Provide the (X, Y) coordinate of the cell's center where the given text is located.  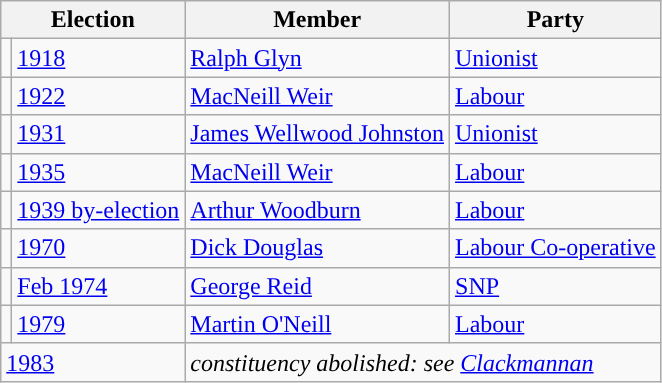
1931 (98, 134)
1918 (98, 58)
Election (93, 20)
Labour Co-operative (556, 248)
1979 (98, 324)
Party (556, 20)
Ralph Glyn (318, 58)
Arthur Woodburn (318, 210)
Martin O'Neill (318, 324)
George Reid (318, 286)
1935 (98, 172)
1983 (93, 362)
constituency abolished: see Clackmannan (423, 362)
1939 by-election (98, 210)
Member (318, 20)
SNP (556, 286)
Dick Douglas (318, 248)
1970 (98, 248)
James Wellwood Johnston (318, 134)
Feb 1974 (98, 286)
1922 (98, 96)
